Determine the [x, y] coordinate at the center of the cell enclosing the given text.  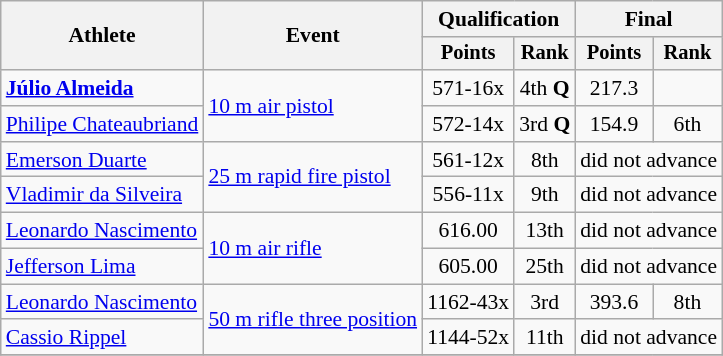
50 m rifle three position [312, 320]
3rd Q [544, 124]
Cassio Rippel [102, 338]
561-12x [468, 160]
Athlete [102, 36]
Jefferson Lima [102, 267]
Final [648, 19]
616.00 [468, 231]
393.6 [614, 302]
11th [544, 338]
217.3 [614, 88]
154.9 [614, 124]
9th [544, 195]
1144-52x [468, 338]
10 m air rifle [312, 248]
6th [688, 124]
3rd [544, 302]
25th [544, 267]
13th [544, 231]
Vladimir da Silveira [102, 195]
4th Q [544, 88]
Júlio Almeida [102, 88]
556-11x [468, 195]
Qualification [498, 19]
10 m air pistol [312, 106]
Event [312, 36]
25 m rapid fire pistol [312, 178]
Emerson Duarte [102, 160]
Philipe Chateaubriand [102, 124]
1162-43x [468, 302]
571-16x [468, 88]
572-14x [468, 124]
605.00 [468, 267]
